Pinpoint the cell where the given text exists, returning its (x, y) midpoint coordinate. 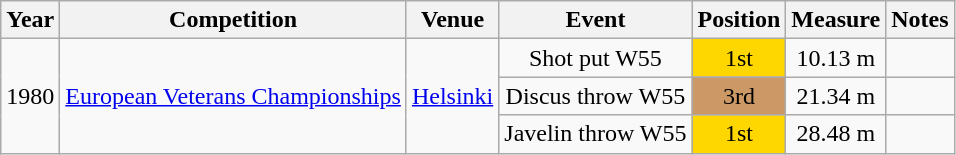
Measure (836, 20)
European Veterans Championships (234, 96)
Year (30, 20)
Venue (452, 20)
Event (596, 20)
3rd (739, 96)
Competition (234, 20)
Shot put W55 (596, 58)
Notes (920, 20)
Helsinki (452, 96)
Javelin throw W55 (596, 134)
1980 (30, 96)
Position (739, 20)
28.48 m (836, 134)
21.34 m (836, 96)
10.13 m (836, 58)
Discus throw W55 (596, 96)
